Pinpoint the cell where the given text exists, returning its (X, Y) midpoint coordinate. 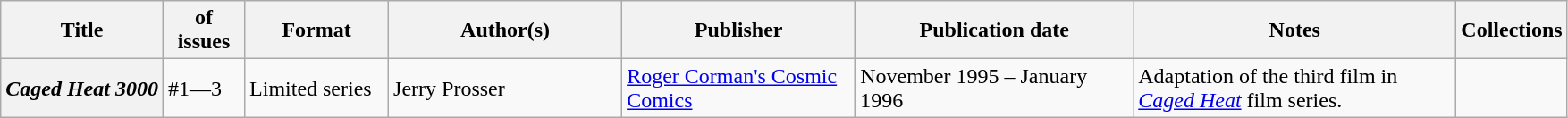
Title (82, 30)
of issues (204, 30)
#1—3 (204, 88)
Format (316, 30)
Publisher (738, 30)
November 1995 – January 1996 (994, 88)
Publication date (994, 30)
Caged Heat 3000 (82, 88)
Limited series (316, 88)
Roger Corman's Cosmic Comics (738, 88)
Jerry Prosser (506, 88)
Collections (1512, 30)
Notes (1294, 30)
Author(s) (506, 30)
Adaptation of the third film in Caged Heat film series. (1294, 88)
